Return (x, y) of the center of cell containing provided text 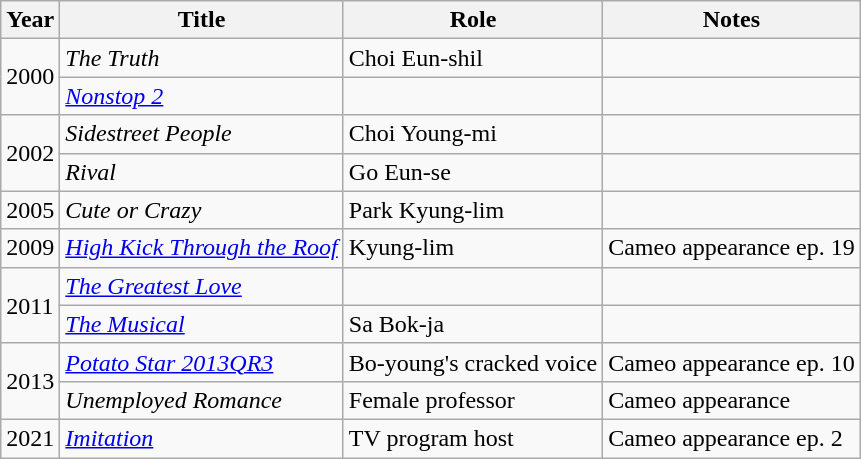
Choi Young-mi (472, 134)
Choi Eun-shil (472, 58)
The Greatest Love (202, 286)
Unemployed Romance (202, 400)
2011 (30, 305)
Sa Bok-ja (472, 324)
Park Kyung-lim (472, 210)
TV program host (472, 438)
Year (30, 20)
Cute or Crazy (202, 210)
2005 (30, 210)
Nonstop 2 (202, 96)
Go Eun-se (472, 172)
2013 (30, 381)
Cameo appearance (732, 400)
Cameo appearance ep. 2 (732, 438)
2002 (30, 153)
Title (202, 20)
Female professor (472, 400)
Cameo appearance ep. 19 (732, 248)
2000 (30, 77)
Imitation (202, 438)
Kyung-lim (472, 248)
The Truth (202, 58)
Potato Star 2013QR3 (202, 362)
High Kick Through the Roof (202, 248)
Notes (732, 20)
Cameo appearance ep. 10 (732, 362)
Bo-young's cracked voice (472, 362)
2009 (30, 248)
The Musical (202, 324)
2021 (30, 438)
Role (472, 20)
Sidestreet People (202, 134)
Rival (202, 172)
